Extract the (x, y) coordinate from the center of the cell holding the provided text.  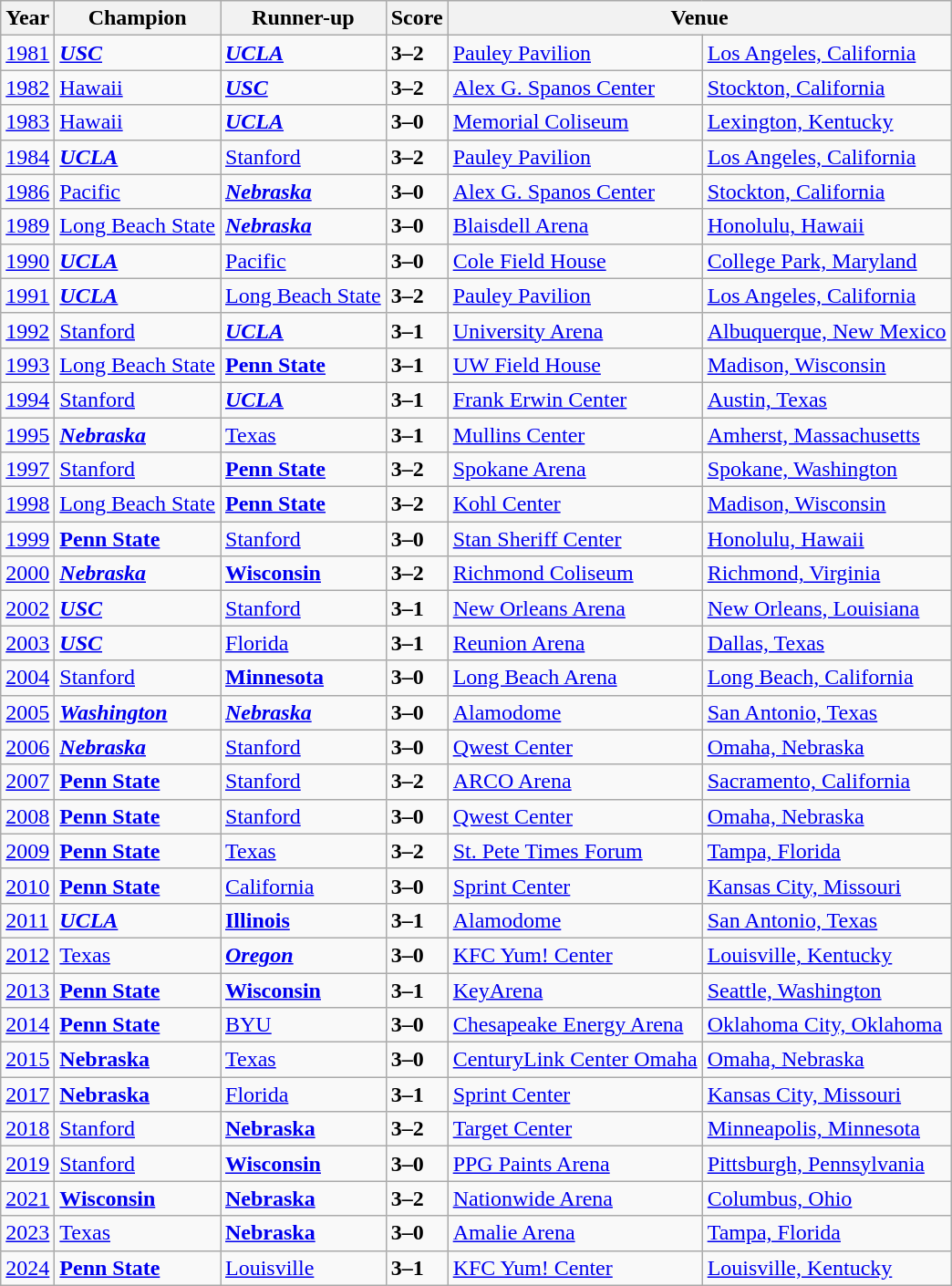
Minnesota (304, 678)
Champion (138, 18)
Spokane Arena (574, 470)
Target Center (574, 1129)
2006 (27, 747)
Chesapeake Energy Arena (574, 1025)
2007 (27, 782)
1994 (27, 399)
1991 (27, 296)
1998 (27, 504)
Venue (699, 18)
2008 (27, 816)
2011 (27, 920)
Richmond Coliseum (574, 574)
Kohl Center (574, 504)
Sacramento, California (826, 782)
PPG Paints Arena (574, 1164)
2015 (27, 1060)
Spokane, Washington (826, 470)
Stan Sheriff Center (574, 539)
Amherst, Massachusetts (826, 435)
University Arena (574, 330)
Mullins Center (574, 435)
KeyArena (574, 990)
Nationwide Arena (574, 1198)
California (304, 886)
Albuquerque, New Mexico (826, 330)
2000 (27, 574)
1983 (27, 122)
Seattle, Washington (826, 990)
1982 (27, 88)
UW Field House (574, 365)
Oklahoma City, Oklahoma (826, 1025)
1995 (27, 435)
Richmond, Virginia (826, 574)
Year (27, 18)
2018 (27, 1129)
Long Beach, California (826, 678)
CenturyLink Center Omaha (574, 1060)
2023 (27, 1233)
2013 (27, 990)
Oregon (304, 955)
Frank Erwin Center (574, 399)
College Park, Maryland (826, 261)
1999 (27, 539)
Louisville (304, 1268)
1997 (27, 470)
Columbus, Ohio (826, 1198)
Dallas, Texas (826, 643)
1984 (27, 157)
Cole Field House (574, 261)
1986 (27, 192)
Illinois (304, 920)
Austin, Texas (826, 399)
2012 (27, 955)
2014 (27, 1025)
2005 (27, 712)
Lexington, Kentucky (826, 122)
2019 (27, 1164)
ARCO Arena (574, 782)
2024 (27, 1268)
Reunion Arena (574, 643)
Memorial Coliseum (574, 122)
2004 (27, 678)
Washington (138, 712)
2009 (27, 851)
1981 (27, 53)
Long Beach Arena (574, 678)
1989 (27, 226)
1993 (27, 365)
2003 (27, 643)
2002 (27, 608)
1992 (27, 330)
Minneapolis, Minnesota (826, 1129)
BYU (304, 1025)
Blaisdell Arena (574, 226)
2021 (27, 1198)
Amalie Arena (574, 1233)
2010 (27, 886)
Score (417, 18)
1990 (27, 261)
Runner-up (304, 18)
New Orleans Arena (574, 608)
New Orleans, Louisiana (826, 608)
2017 (27, 1094)
Pittsburgh, Pennsylvania (826, 1164)
St. Pete Times Forum (574, 851)
